Determine the [X, Y] coordinate at the center of the cell enclosing the given text.  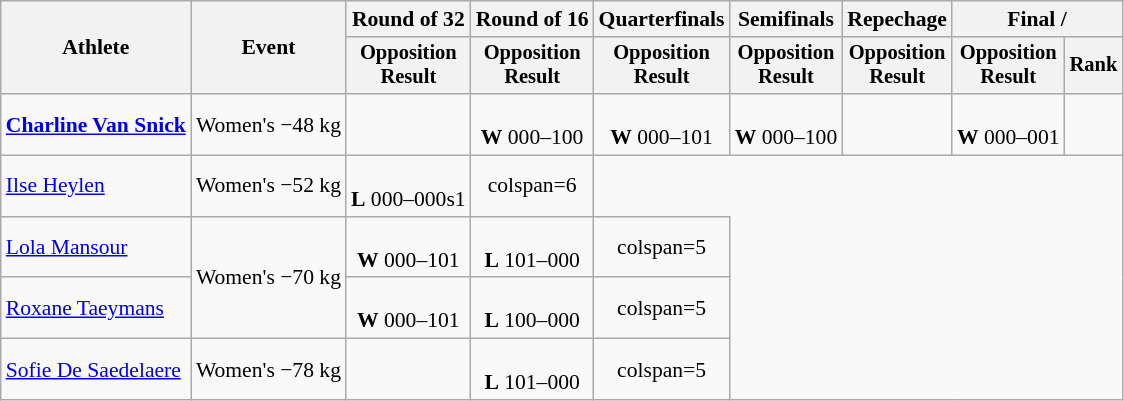
Final / [1037, 19]
W 000–001 [1008, 124]
Event [268, 48]
Sofie De Saedelaere [96, 370]
L 000–000s1 [408, 186]
Roxane Taeymans [96, 308]
Ilse Heylen [96, 186]
Repechage [897, 19]
Athlete [96, 48]
Women's −70 kg [268, 278]
Charline Van Snick [96, 124]
Rank [1094, 66]
Women's −78 kg [268, 370]
Lola Mansour [96, 248]
Women's −48 kg [268, 124]
Round of 16 [532, 19]
Women's −52 kg [268, 186]
colspan=6 [532, 186]
Quarterfinals [662, 19]
L 100–000 [532, 308]
Semifinals [786, 19]
Round of 32 [408, 19]
